Capture the cell that displays the provided text and extract its (X, Y) central coordinate. 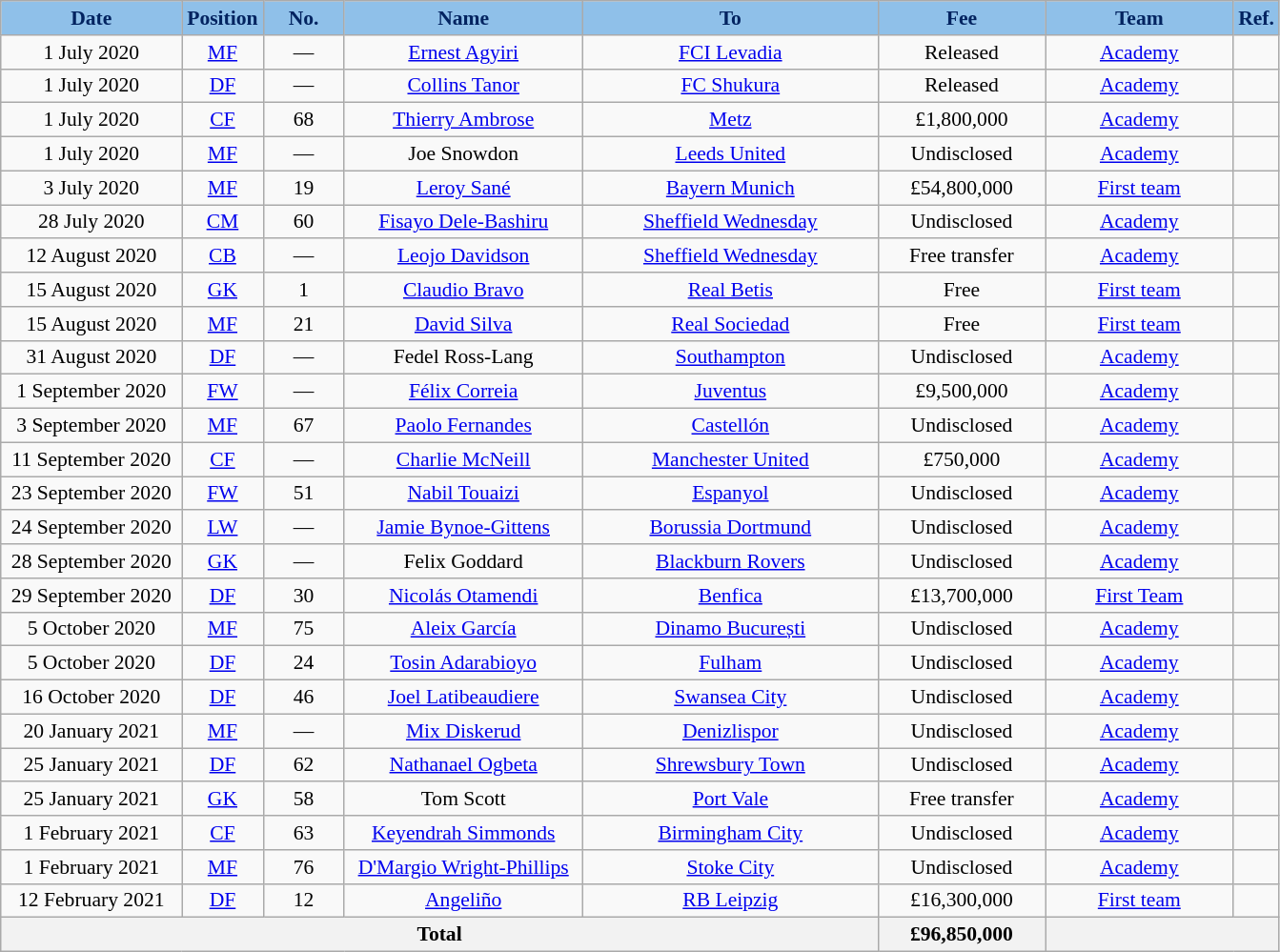
£96,850,000 (961, 935)
Bayern Munich (730, 188)
Real Sociedad (730, 324)
Espanyol (730, 494)
Felix Goddard (463, 561)
Claudio Bravo (463, 290)
£54,800,000 (961, 188)
Joe Snowdon (463, 154)
Nathanael Ogbeta (463, 765)
FCI Levadia (730, 52)
58 (303, 800)
24 (303, 663)
24 September 2020 (91, 528)
Keyendrah Simmonds (463, 833)
Borussia Dortmund (730, 528)
20 January 2021 (91, 731)
11 September 2020 (91, 459)
First Team (1139, 596)
46 (303, 698)
£13,700,000 (961, 596)
To (730, 18)
Castellón (730, 426)
51 (303, 494)
Dinamo București (730, 629)
Nicolás Otamendi (463, 596)
29 September 2020 (91, 596)
£16,300,000 (961, 901)
Joel Latibeaudiere (463, 698)
Paolo Fernandes (463, 426)
Tom Scott (463, 800)
Fisayo Dele-Bashiru (463, 222)
Fulham (730, 663)
Juventus (730, 392)
Nabil Touaizi (463, 494)
12 August 2020 (91, 256)
Denizlispor (730, 731)
28 July 2020 (91, 222)
Metz (730, 120)
3 July 2020 (91, 188)
21 (303, 324)
Shrewsbury Town (730, 765)
Leojo Davidson (463, 256)
19 (303, 188)
Date (91, 18)
67 (303, 426)
12 February 2021 (91, 901)
Fedel Ross-Lang (463, 357)
Félix Correia (463, 392)
16 October 2020 (91, 698)
Real Betis (730, 290)
RB Leipzig (730, 901)
CM (223, 222)
76 (303, 867)
68 (303, 120)
LW (223, 528)
£750,000 (961, 459)
75 (303, 629)
Total (440, 935)
Port Vale (730, 800)
Leeds United (730, 154)
Aleix García (463, 629)
31 August 2020 (91, 357)
Position (223, 18)
63 (303, 833)
1 September 2020 (91, 392)
Manchester United (730, 459)
Southampton (730, 357)
Team (1139, 18)
Name (463, 18)
Birmingham City (730, 833)
Leroy Sané (463, 188)
Swansea City (730, 698)
12 (303, 901)
Collins Tanor (463, 86)
3 September 2020 (91, 426)
Jamie Bynoe-Gittens (463, 528)
FC Shukura (730, 86)
Angeliño (463, 901)
Tosin Adarabioyo (463, 663)
£1,800,000 (961, 120)
30 (303, 596)
Fee (961, 18)
Thierry Ambrose (463, 120)
Mix Diskerud (463, 731)
Stoke City (730, 867)
Ernest Agyiri (463, 52)
David Silva (463, 324)
62 (303, 765)
60 (303, 222)
Ref. (1256, 18)
Blackburn Rovers (730, 561)
Charlie McNeill (463, 459)
CB (223, 256)
£9,500,000 (961, 392)
Benfica (730, 596)
28 September 2020 (91, 561)
D'Margio Wright-Phillips (463, 867)
23 September 2020 (91, 494)
No. (303, 18)
1 (303, 290)
